Output the [X, Y] coordinate of the center of the cell containing the given text.  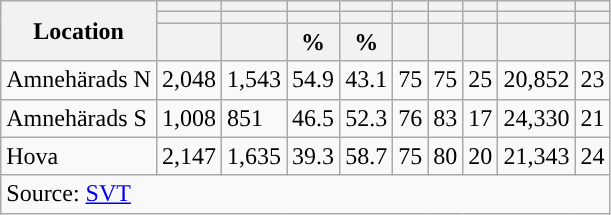
21,343 [536, 156]
Hova [79, 156]
17 [480, 118]
1,543 [254, 80]
1,635 [254, 156]
39.3 [314, 156]
Source: SVT [306, 194]
1,008 [188, 118]
2,147 [188, 156]
52.3 [366, 118]
76 [410, 118]
2,048 [188, 80]
851 [254, 118]
24 [592, 156]
Amnehärads S [79, 118]
20 [480, 156]
83 [446, 118]
20,852 [536, 80]
43.1 [366, 80]
24,330 [536, 118]
46.5 [314, 118]
21 [592, 118]
80 [446, 156]
58.7 [366, 156]
23 [592, 80]
Amnehärads N [79, 80]
54.9 [314, 80]
25 [480, 80]
Location [79, 31]
